From the cell containing the given text, extract its center point as (X, Y) coordinate. 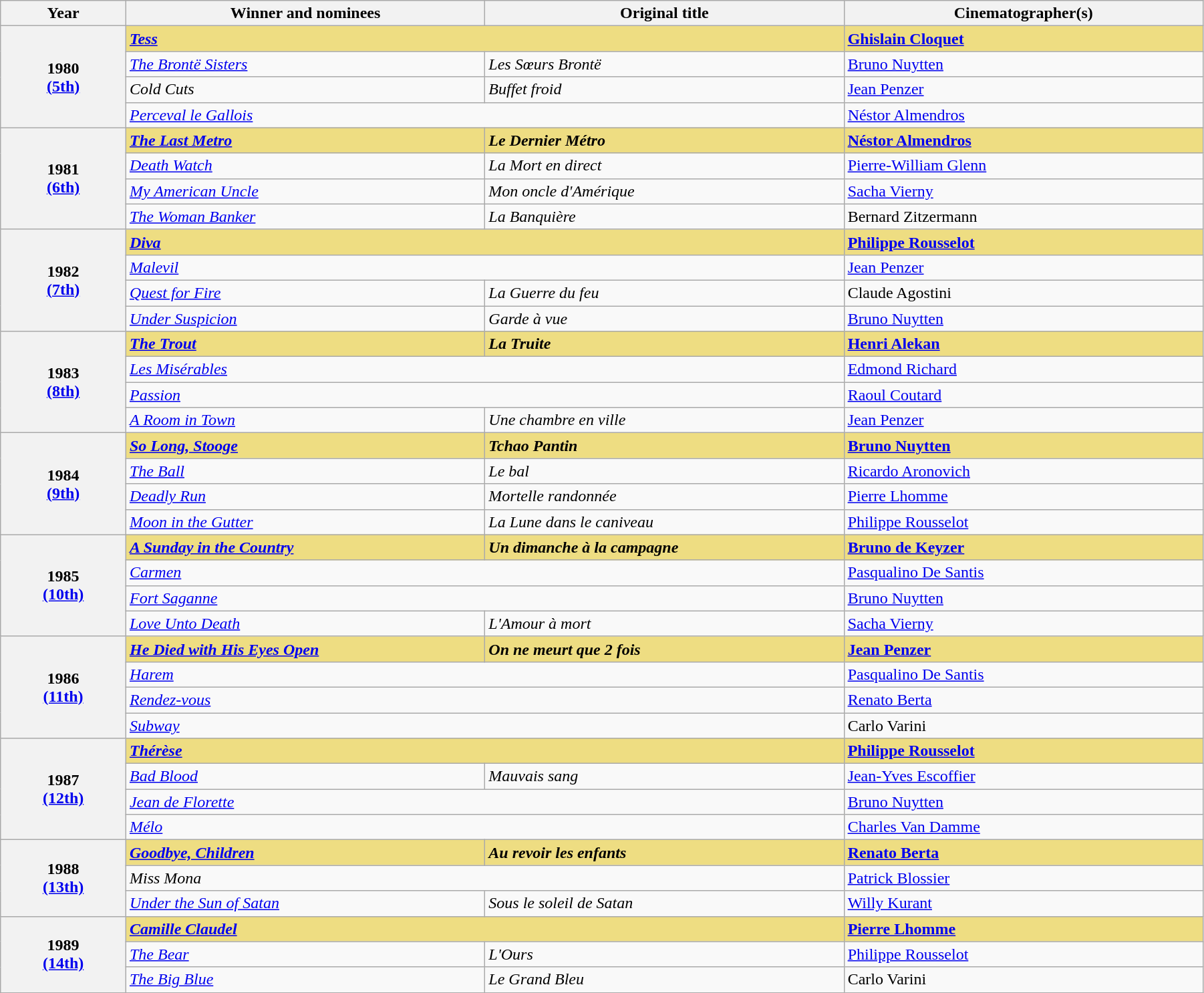
Death Watch (305, 166)
1987(12th) (63, 789)
Rendez-vous (485, 700)
He Died with His Eyes Open (305, 649)
Pierre-William Glenn (1024, 166)
Harem (485, 674)
Goodbye, Children (305, 853)
1983(8th) (63, 382)
La Lune dans le caniveau (664, 522)
Under the Sun of Satan (305, 903)
The Trout (305, 344)
Cold Cuts (305, 90)
A Sunday in the Country (305, 547)
Jean de Florette (485, 802)
The Last Metro (305, 140)
1982(7th) (63, 280)
Henri Alekan (1024, 344)
1989(14th) (63, 954)
Raoul Coutard (1024, 395)
Le Dernier Métro (664, 140)
Buffet froid (664, 90)
Under Suspicion (305, 319)
Mon oncle d'Amérique (664, 191)
Ghislain Cloquet (1024, 39)
La Mort en direct (664, 166)
Patrick Blossier (1024, 878)
The Bear (305, 954)
1988(13th) (63, 878)
Un dimanche à la campagne (664, 547)
1980(5th) (63, 77)
Camille Claudel (485, 929)
A Room in Town (305, 420)
Les Sœurs Brontë (664, 64)
Passion (485, 395)
1984(9th) (63, 484)
Garde à vue (664, 319)
The Big Blue (305, 980)
Fort Saganne (485, 598)
The Ball (305, 471)
L'Amour à mort (664, 623)
Le Grand Bleu (664, 980)
Bruno de Keyzer (1024, 547)
1981(6th) (63, 178)
Sous le soleil de Satan (664, 903)
Willy Kurant (1024, 903)
Subway (485, 725)
L'Ours (664, 954)
Malevil (485, 267)
La Truite (664, 344)
Diva (485, 242)
On ne meurt que 2 fois (664, 649)
Charles Van Damme (1024, 827)
1986(11th) (63, 687)
La Banquière (664, 217)
Deadly Run (305, 497)
Les Misérables (485, 370)
Jean-Yves Escoffier (1024, 776)
My American Uncle (305, 191)
Le bal (664, 471)
Mauvais sang (664, 776)
Miss Mona (485, 878)
Bernard Zitzermann (1024, 217)
Une chambre en ville (664, 420)
Quest for Fire (305, 293)
Original title (664, 13)
Perceval le Gallois (485, 115)
Ricardo Aronovich (1024, 471)
Tess (485, 39)
Mélo (485, 827)
The Brontë Sisters (305, 64)
Year (63, 13)
The Woman Banker (305, 217)
Carmen (485, 573)
So Long, Stooge (305, 446)
Mortelle randonnée (664, 497)
Edmond Richard (1024, 370)
Thérèse (485, 751)
Cinematographer(s) (1024, 13)
Moon in the Gutter (305, 522)
Tchao Pantin (664, 446)
Au revoir les enfants (664, 853)
1985(10th) (63, 585)
Winner and nominees (305, 13)
Bad Blood (305, 776)
Claude Agostini (1024, 293)
Love Unto Death (305, 623)
La Guerre du feu (664, 293)
